For the text-containing cell, return its midpoint in (X, Y) coordinate format. 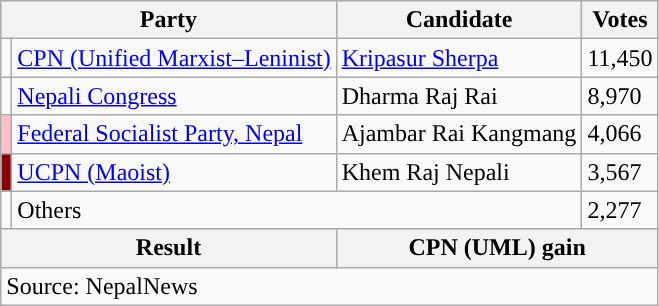
Votes (620, 20)
3,567 (620, 172)
Nepali Congress (174, 96)
Kripasur Sherpa (459, 58)
Federal Socialist Party, Nepal (174, 134)
Others (297, 210)
Party (168, 20)
4,066 (620, 134)
UCPN (Maoist) (174, 172)
Candidate (459, 20)
CPN (Unified Marxist–Leninist) (174, 58)
8,970 (620, 96)
Ajambar Rai Kangmang (459, 134)
Source: NepalNews (330, 286)
CPN (UML) gain (497, 248)
Dharma Raj Rai (459, 96)
Khem Raj Nepali (459, 172)
2,277 (620, 210)
Result (168, 248)
11,450 (620, 58)
